Locate the cell with the specified text and output its (x, y) center coordinate. 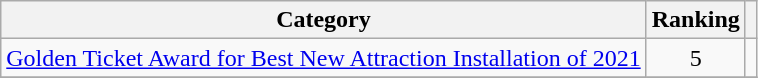
Golden Ticket Award for Best New Attraction Installation of 2021 (324, 58)
5 (696, 58)
Category (324, 20)
Ranking (696, 20)
